Provide the [x, y] coordinate of the cell's center where the given text is located.  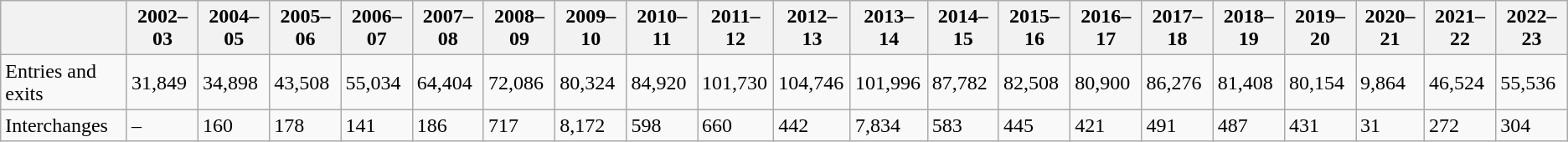
2011–12 [735, 28]
8,172 [591, 125]
431 [1320, 125]
101,996 [889, 82]
2018–19 [1248, 28]
2004–05 [235, 28]
55,034 [377, 82]
2015–16 [1034, 28]
2010–11 [662, 28]
160 [235, 125]
46,524 [1461, 82]
2013–14 [889, 28]
2006–07 [377, 28]
34,898 [235, 82]
421 [1106, 125]
583 [963, 125]
2012–13 [812, 28]
31 [1390, 125]
2014–15 [963, 28]
84,920 [662, 82]
87,782 [963, 82]
2009–10 [591, 28]
31,849 [162, 82]
178 [305, 125]
442 [812, 125]
86,276 [1178, 82]
660 [735, 125]
– [162, 125]
2022–23 [1532, 28]
82,508 [1034, 82]
55,536 [1532, 82]
2017–18 [1178, 28]
2007–08 [447, 28]
80,900 [1106, 82]
717 [519, 125]
304 [1532, 125]
2019–20 [1320, 28]
7,834 [889, 125]
2002–03 [162, 28]
487 [1248, 125]
72,086 [519, 82]
272 [1461, 125]
491 [1178, 125]
2016–17 [1106, 28]
2021–22 [1461, 28]
81,408 [1248, 82]
9,864 [1390, 82]
186 [447, 125]
104,746 [812, 82]
598 [662, 125]
101,730 [735, 82]
Interchanges [64, 125]
2008–09 [519, 28]
80,154 [1320, 82]
43,508 [305, 82]
80,324 [591, 82]
Entries and exits [64, 82]
445 [1034, 125]
64,404 [447, 82]
2005–06 [305, 28]
2020–21 [1390, 28]
141 [377, 125]
